For the text-containing cell, return its midpoint in (x, y) coordinate format. 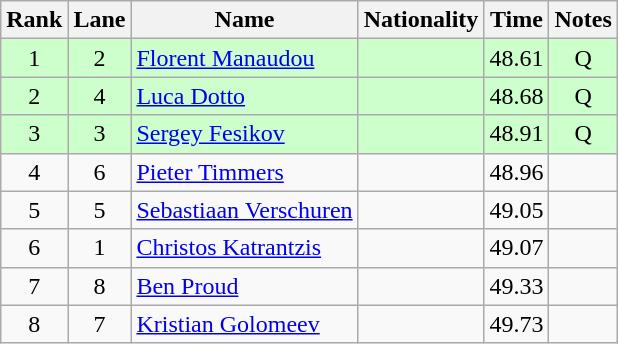
Notes (583, 20)
Time (516, 20)
49.07 (516, 248)
Name (244, 20)
Sebastiaan Verschuren (244, 210)
Nationality (421, 20)
Rank (34, 20)
Luca Dotto (244, 96)
49.05 (516, 210)
Pieter Timmers (244, 172)
48.61 (516, 58)
49.33 (516, 286)
48.68 (516, 96)
Florent Manaudou (244, 58)
Ben Proud (244, 286)
Christos Katrantzis (244, 248)
48.91 (516, 134)
48.96 (516, 172)
49.73 (516, 324)
Kristian Golomeev (244, 324)
Sergey Fesikov (244, 134)
Lane (100, 20)
